Identify which cell holds the provided text, then report its (x, y) central coordinate. 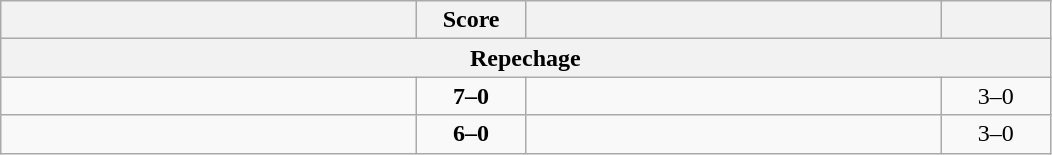
6–0 (472, 134)
Score (472, 20)
7–0 (472, 96)
Repechage (526, 58)
